Detect which cell encompasses the target text, then output its [x, y] center coordinate. 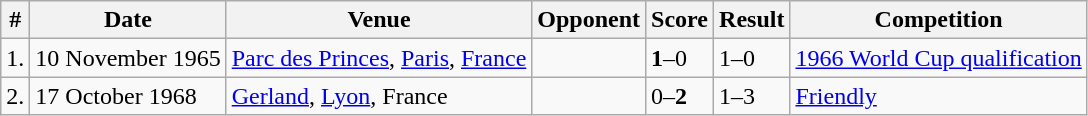
1. [16, 58]
Venue [379, 20]
Gerland, Lyon, France [379, 96]
Score [680, 20]
# [16, 20]
1966 World Cup qualification [938, 58]
Friendly [938, 96]
1–3 [752, 96]
Opponent [589, 20]
Competition [938, 20]
17 October 1968 [128, 96]
Date [128, 20]
Parc des Princes, Paris, France [379, 58]
0–2 [680, 96]
Result [752, 20]
2. [16, 96]
10 November 1965 [128, 58]
